From the cell containing the given text, extract its center point as [X, Y] coordinate. 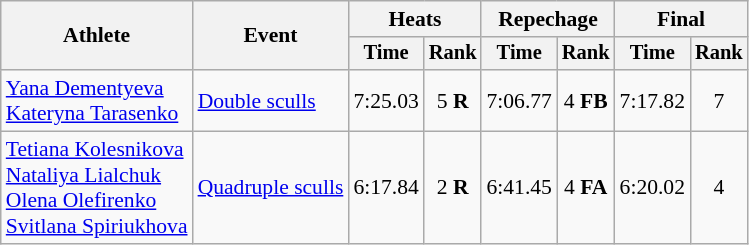
Event [271, 36]
4 FB [586, 100]
2 R [453, 188]
7 [719, 100]
Heats [414, 19]
Athlete [97, 36]
Tetiana KolesnikovaNataliya LialchukOlena OlefirenkoSvitlana Spiriukhova [97, 188]
5 R [453, 100]
6:41.45 [518, 188]
Yana DementyevaKateryna Tarasenko [97, 100]
Repechage [548, 19]
7:06.77 [518, 100]
4 FA [586, 188]
7:25.03 [386, 100]
4 [719, 188]
Final [682, 19]
Quadruple sculls [271, 188]
6:17.84 [386, 188]
Double sculls [271, 100]
6:20.02 [652, 188]
7:17.82 [652, 100]
